Identify which cell holds the provided text, then report its [X, Y] central coordinate. 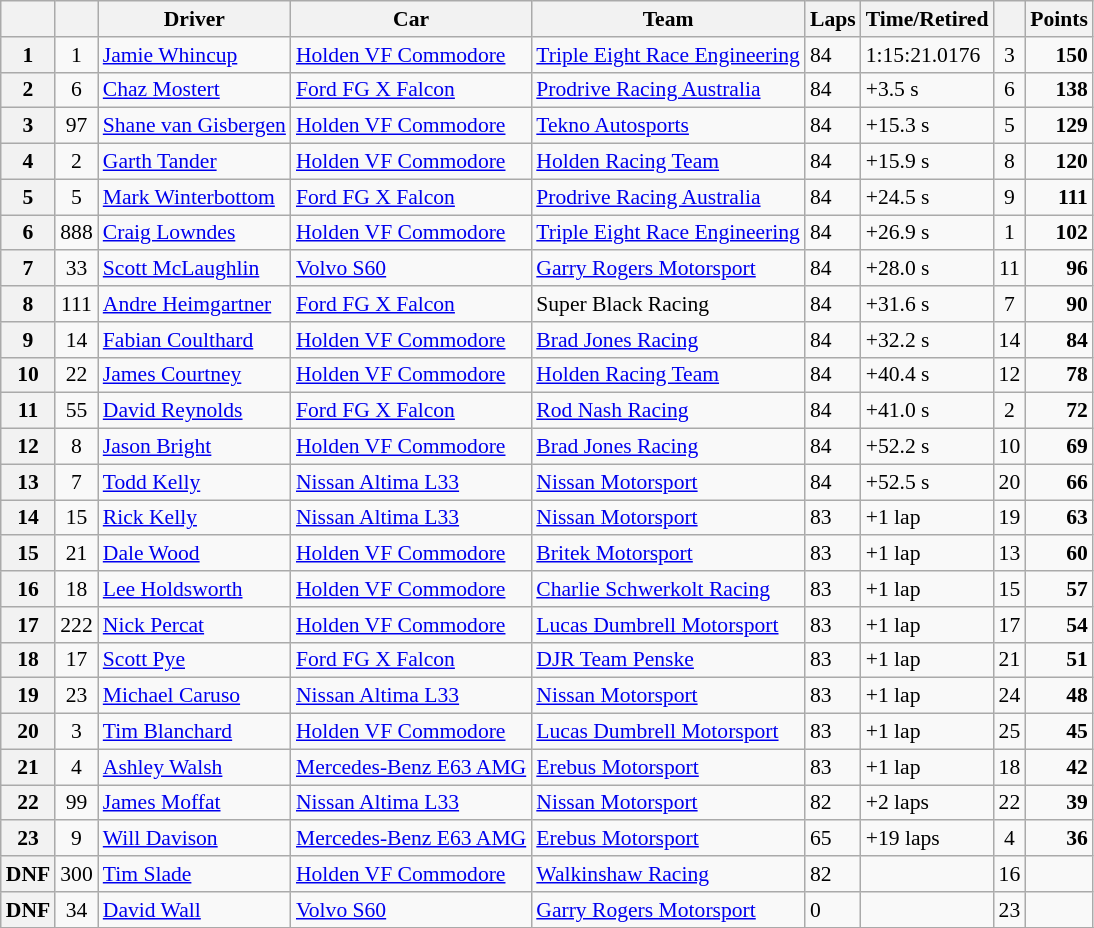
Fabian Coulthard [194, 340]
+15.3 s [928, 126]
42 [1059, 767]
+32.2 s [928, 340]
57 [1059, 589]
Driver [194, 19]
David Wall [194, 910]
Jason Bright [194, 447]
Time/Retired [928, 19]
60 [1059, 554]
Todd Kelly [194, 482]
Shane van Gisbergen [194, 126]
25 [1010, 732]
+52.2 s [928, 447]
+40.4 s [928, 375]
+24.5 s [928, 197]
Andre Heimgartner [194, 304]
Laps [833, 19]
Craig Lowndes [194, 233]
+2 laps [928, 803]
+26.9 s [928, 233]
Jamie Whincup [194, 55]
Rod Nash Racing [668, 411]
1:15:21.0176 [928, 55]
+52.5 s [928, 482]
DJR Team Penske [668, 660]
54 [1059, 625]
39 [1059, 803]
69 [1059, 447]
Michael Caruso [194, 696]
Lee Holdsworth [194, 589]
102 [1059, 233]
0 [833, 910]
James Moffat [194, 803]
97 [76, 126]
78 [1059, 375]
48 [1059, 696]
Dale Wood [194, 554]
James Courtney [194, 375]
Ashley Walsh [194, 767]
300 [76, 874]
33 [76, 269]
150 [1059, 55]
45 [1059, 732]
+28.0 s [928, 269]
Tim Blanchard [194, 732]
Car [411, 19]
+31.6 s [928, 304]
63 [1059, 518]
120 [1059, 162]
34 [76, 910]
Points [1059, 19]
66 [1059, 482]
Mark Winterbottom [194, 197]
96 [1059, 269]
72 [1059, 411]
222 [76, 625]
+41.0 s [928, 411]
Tim Slade [194, 874]
Super Black Racing [668, 304]
Scott McLaughlin [194, 269]
51 [1059, 660]
129 [1059, 126]
Britek Motorsport [668, 554]
90 [1059, 304]
99 [76, 803]
65 [833, 839]
+3.5 s [928, 90]
+15.9 s [928, 162]
Will Davison [194, 839]
138 [1059, 90]
Chaz Mostert [194, 90]
55 [76, 411]
Tekno Autosports [668, 126]
Team [668, 19]
24 [1010, 696]
36 [1059, 839]
Walkinshaw Racing [668, 874]
David Reynolds [194, 411]
888 [76, 233]
Rick Kelly [194, 518]
+19 laps [928, 839]
Nick Percat [194, 625]
Scott Pye [194, 660]
Charlie Schwerkolt Racing [668, 589]
Garth Tander [194, 162]
